Search for the cell housing the specified text and yield its [X, Y] center coordinate. 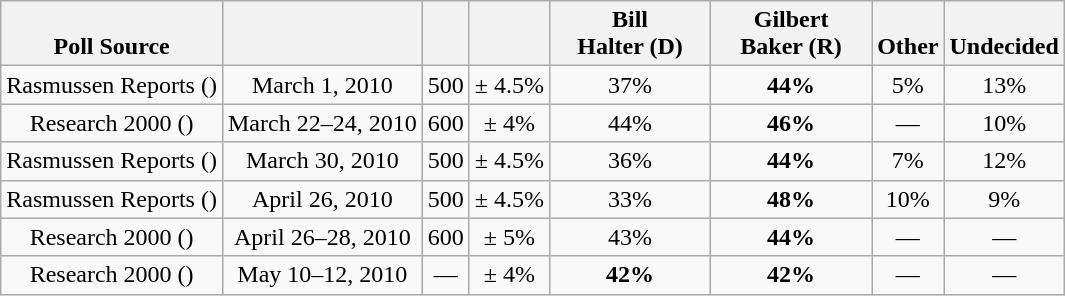
April 26–28, 2010 [322, 237]
Other [908, 34]
37% [630, 85]
46% [792, 123]
36% [630, 161]
Poll Source [112, 34]
March 22–24, 2010 [322, 123]
13% [1004, 85]
BillHalter (D) [630, 34]
May 10–12, 2010 [322, 275]
48% [792, 199]
9% [1004, 199]
GilbertBaker (R) [792, 34]
April 26, 2010 [322, 199]
March 30, 2010 [322, 161]
12% [1004, 161]
Undecided [1004, 34]
5% [908, 85]
7% [908, 161]
± 5% [509, 237]
March 1, 2010 [322, 85]
43% [630, 237]
33% [630, 199]
